Pinpoint the cell where the given text exists, returning its [x, y] midpoint coordinate. 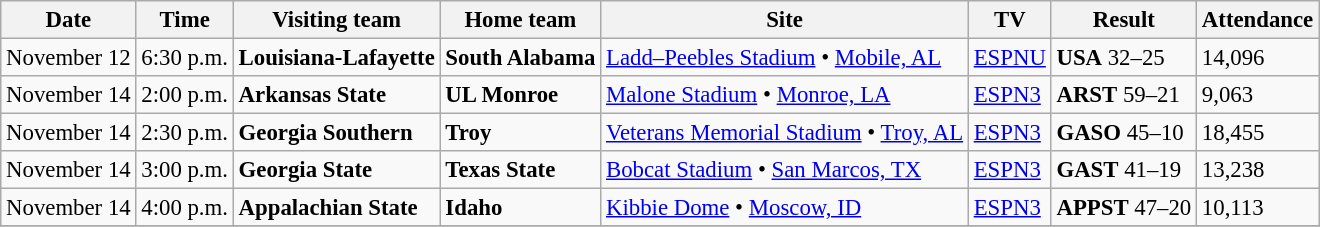
Bobcat Stadium • San Marcos, TX [785, 170]
2:30 p.m. [184, 133]
APPST 47–20 [1124, 208]
6:30 p.m. [184, 58]
ARST 59–21 [1124, 95]
USA 32–25 [1124, 58]
Time [184, 20]
Attendance [1258, 20]
Home team [520, 20]
Idaho [520, 208]
Appalachian State [336, 208]
UL Monroe [520, 95]
Malone Stadium • Monroe, LA [785, 95]
Veterans Memorial Stadium • Troy, AL [785, 133]
South Alabama [520, 58]
13,238 [1258, 170]
Troy [520, 133]
Ladd–Peebles Stadium • Mobile, AL [785, 58]
Georgia Southern [336, 133]
Kibbie Dome • Moscow, ID [785, 208]
Visiting team [336, 20]
9,063 [1258, 95]
Site [785, 20]
14,096 [1258, 58]
Date [68, 20]
GASO 45–10 [1124, 133]
18,455 [1258, 133]
November 12 [68, 58]
GAST 41–19 [1124, 170]
2:00 p.m. [184, 95]
Georgia State [336, 170]
ESPNU [1010, 58]
10,113 [1258, 208]
4:00 p.m. [184, 208]
Texas State [520, 170]
TV [1010, 20]
Louisiana-Lafayette [336, 58]
Result [1124, 20]
Arkansas State [336, 95]
3:00 p.m. [184, 170]
